Find where the given text appears and provide that cell's center as [X, Y] coordinate. 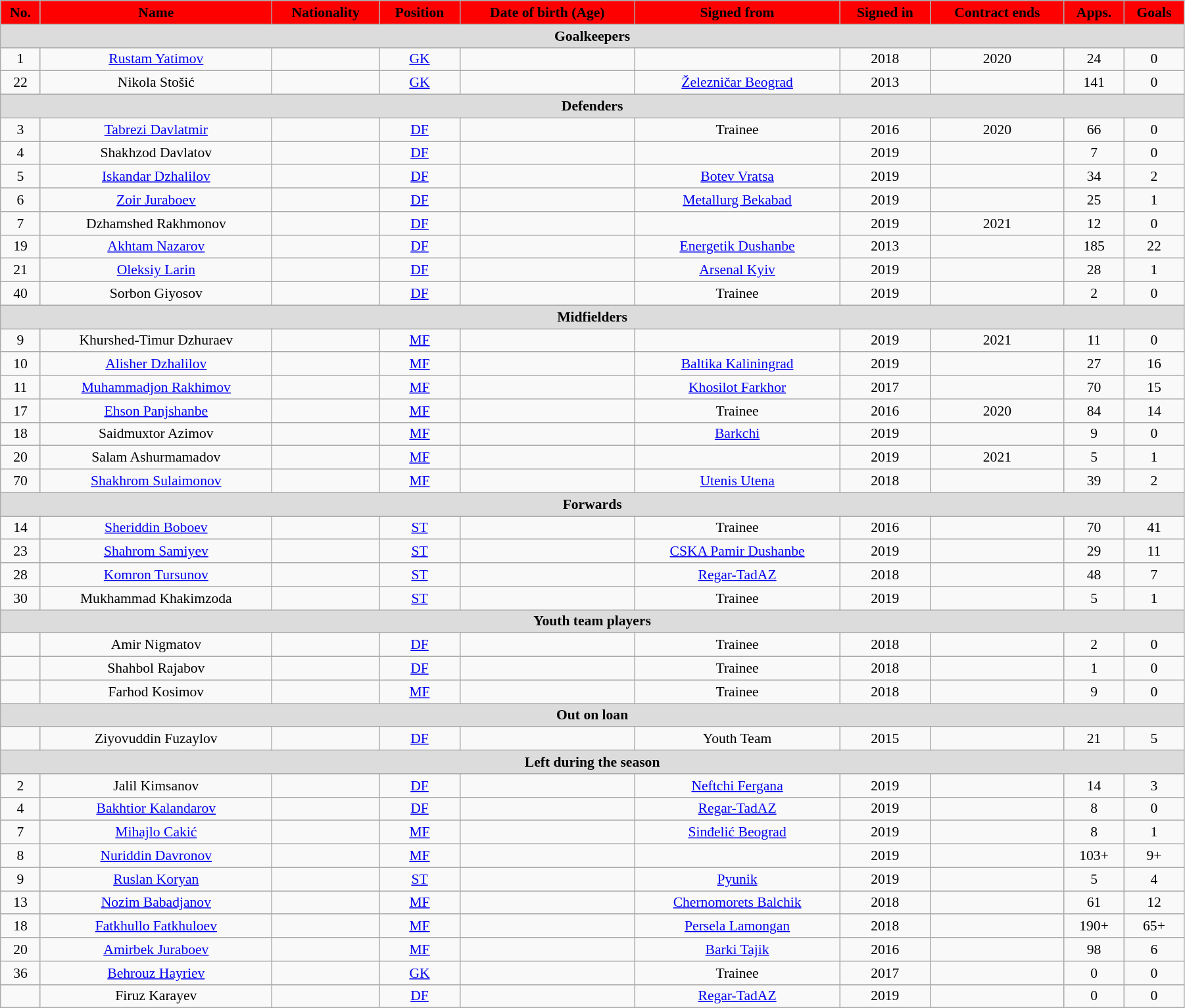
Khurshed-Timur Dzhuraev [156, 341]
16 [1153, 364]
Alisher Dzhalilov [156, 364]
2015 [885, 739]
Muhammadjon Rakhimov [156, 387]
185 [1094, 247]
Mukhammad Khakimzoda [156, 598]
Goalkeepers [592, 36]
Zoir Juraboev [156, 200]
141 [1094, 83]
No. [21, 12]
Chernomorets Balchik [738, 903]
13 [21, 903]
25 [1094, 200]
Shakhrom Sulaimonov [156, 481]
Midfielders [592, 317]
Utenis Utena [738, 481]
Defenders [592, 107]
29 [1094, 552]
Youth team players [592, 621]
Amir Nigmatov [156, 645]
Metallurg Bekabad [738, 200]
Pyunik [738, 879]
Ehson Panjshanbe [156, 411]
Nikola Stošić [156, 83]
Firuz Karayev [156, 996]
Barki Tajik [738, 949]
19 [21, 247]
36 [21, 973]
Ziyovuddin Fuzaylov [156, 739]
Left during the season [592, 762]
Oleksiy Larin [156, 270]
39 [1094, 481]
Dzhamshed Rakhmonov [156, 224]
Forwards [592, 504]
Persela Lamongan [738, 926]
Behrouz Hayriev [156, 973]
Amirbek Juraboev [156, 949]
84 [1094, 411]
Signed in [885, 12]
103+ [1094, 856]
Baltika Kaliningrad [738, 364]
Sorbon Giyosov [156, 294]
Signed from [738, 12]
Nuriddin Davronov [156, 856]
66 [1094, 130]
Name [156, 12]
Energetik Dushanbe [738, 247]
Arsenal Kyiv [738, 270]
Youth Team [738, 739]
Khosilot Farkhor [738, 387]
Apps. [1094, 12]
24 [1094, 59]
Saidmuxtor Azimov [156, 434]
10 [21, 364]
Botev Vratsa [738, 177]
30 [21, 598]
Contract ends [997, 12]
CSKA Pamir Dushanbe [738, 552]
27 [1094, 364]
Farhod Kosimov [156, 692]
Bakhtior Kalandarov [156, 809]
Goals [1153, 12]
Date of birth (Age) [547, 12]
Barkchi [738, 434]
9+ [1153, 856]
65+ [1153, 926]
23 [21, 552]
61 [1094, 903]
Out on loan [592, 715]
Sinđelić Beograd [738, 832]
Železničar Beograd [738, 83]
Nozim Babadjanov [156, 903]
Akhtam Nazarov [156, 247]
48 [1094, 575]
Salam Ashurmamadov [156, 458]
Mihajlo Cakić [156, 832]
41 [1153, 528]
Position [420, 12]
Tabrezi Davlatmir [156, 130]
Shahbol Rajabov [156, 669]
Iskandar Dzhalilov [156, 177]
15 [1153, 387]
Fatkhullo Fatkhuloev [156, 926]
Neftchi Fergana [738, 786]
Sheriddin Boboev [156, 528]
40 [21, 294]
190+ [1094, 926]
Shahrom Samiyev [156, 552]
Komron Tursunov [156, 575]
98 [1094, 949]
34 [1094, 177]
Rustam Yatimov [156, 59]
Jalil Kimsanov [156, 786]
Nationality [326, 12]
17 [21, 411]
Ruslan Koryan [156, 879]
Shakhzod Davlatov [156, 153]
